Pinpoint the cell where the given text exists, returning its [X, Y] midpoint coordinate. 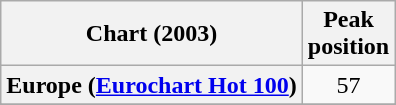
Europe (Eurochart Hot 100) [152, 85]
Peakposition [348, 34]
57 [348, 85]
Chart (2003) [152, 34]
